Locate the cell with the specified text and output its (x, y) center coordinate. 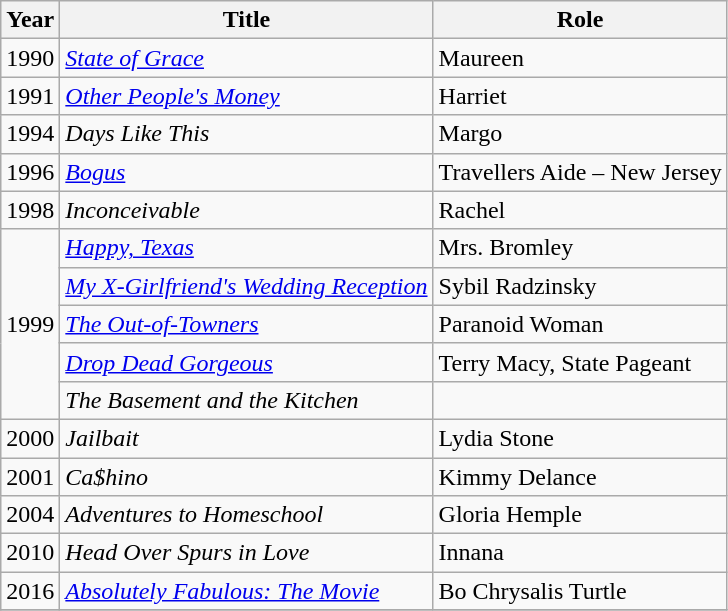
Bogus (246, 172)
Mrs. Bromley (580, 248)
Role (580, 20)
Gloria Hemple (580, 515)
Bo Chrysalis Turtle (580, 591)
Happy, Texas (246, 248)
Days Like This (246, 134)
Adventures to Homeschool (246, 515)
State of Grace (246, 58)
1998 (30, 210)
Harriet (580, 96)
2010 (30, 553)
Paranoid Woman (580, 324)
Travellers Aide – New Jersey (580, 172)
Ca$hino (246, 477)
Absolutely Fabulous: The Movie (246, 591)
1996 (30, 172)
Terry Macy, State Pageant (580, 362)
Maureen (580, 58)
1991 (30, 96)
Lydia Stone (580, 438)
The Out-of-Towners (246, 324)
2000 (30, 438)
Head Over Spurs in Love (246, 553)
Rachel (580, 210)
2004 (30, 515)
Other People's Money (246, 96)
Innana (580, 553)
Inconceivable (246, 210)
1999 (30, 324)
1994 (30, 134)
Year (30, 20)
Margo (580, 134)
1990 (30, 58)
Drop Dead Gorgeous (246, 362)
Jailbait (246, 438)
2016 (30, 591)
2001 (30, 477)
My X-Girlfriend's Wedding Reception (246, 286)
Kimmy Delance (580, 477)
Sybil Radzinsky (580, 286)
The Basement and the Kitchen (246, 400)
Title (246, 20)
